Capture the cell that displays the provided text and extract its (X, Y) central coordinate. 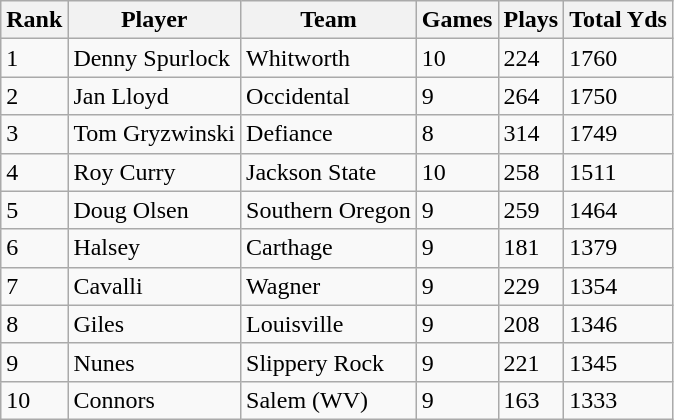
7 (34, 286)
Games (457, 20)
1333 (618, 400)
229 (531, 286)
Cavalli (154, 286)
3 (34, 134)
6 (34, 248)
1379 (618, 248)
Salem (WV) (329, 400)
1464 (618, 210)
1511 (618, 172)
Rank (34, 20)
2 (34, 96)
Halsey (154, 248)
Defiance (329, 134)
Slippery Rock (329, 362)
1 (34, 58)
Denny Spurlock (154, 58)
Nunes (154, 362)
264 (531, 96)
208 (531, 324)
Doug Olsen (154, 210)
1750 (618, 96)
Wagner (329, 286)
1760 (618, 58)
Tom Gryzwinski (154, 134)
Roy Curry (154, 172)
1749 (618, 134)
Southern Oregon (329, 210)
Total Yds (618, 20)
Team (329, 20)
221 (531, 362)
258 (531, 172)
Player (154, 20)
Louisville (329, 324)
163 (531, 400)
259 (531, 210)
Connors (154, 400)
4 (34, 172)
Jan Lloyd (154, 96)
1345 (618, 362)
Jackson State (329, 172)
314 (531, 134)
1354 (618, 286)
224 (531, 58)
Plays (531, 20)
Giles (154, 324)
181 (531, 248)
Carthage (329, 248)
Occidental (329, 96)
1346 (618, 324)
5 (34, 210)
Whitworth (329, 58)
